Provide the (X, Y) coordinate of the cell's center where the given text is located.  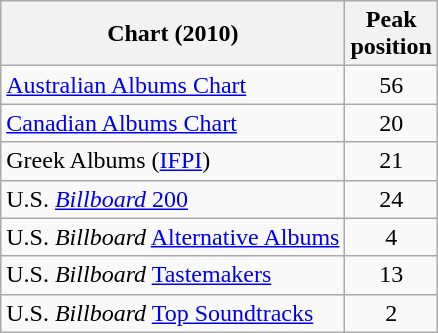
24 (391, 199)
Australian Albums Chart (173, 85)
U.S. Billboard Alternative Albums (173, 237)
Canadian Albums Chart (173, 123)
4 (391, 237)
20 (391, 123)
Chart (2010) (173, 34)
21 (391, 161)
U.S. Billboard 200 (173, 199)
13 (391, 275)
U.S. Billboard Top Soundtracks (173, 313)
Peakposition (391, 34)
56 (391, 85)
2 (391, 313)
U.S. Billboard Tastemakers (173, 275)
Greek Albums (IFPI) (173, 161)
